Search for the cell housing the specified text and yield its (x, y) center coordinate. 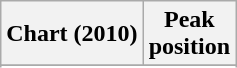
Peakposition (189, 34)
Chart (2010) (72, 34)
